Provide the [x, y] coordinate of the cell's center where the given text is located.  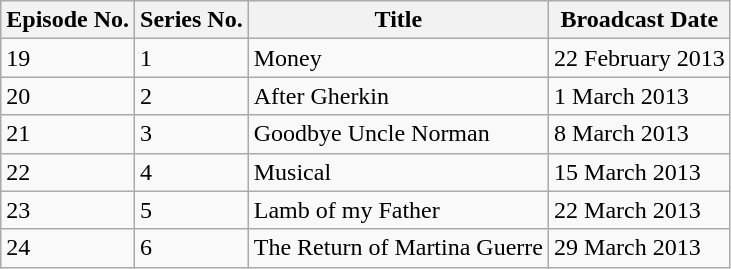
Musical [398, 172]
22 February 2013 [640, 58]
Series No. [192, 20]
5 [192, 210]
22 March 2013 [640, 210]
20 [68, 96]
After Gherkin [398, 96]
Title [398, 20]
1 [192, 58]
The Return of Martina Guerre [398, 248]
Goodbye Uncle Norman [398, 134]
22 [68, 172]
1 March 2013 [640, 96]
4 [192, 172]
3 [192, 134]
Broadcast Date [640, 20]
8 March 2013 [640, 134]
24 [68, 248]
Money [398, 58]
2 [192, 96]
29 March 2013 [640, 248]
15 March 2013 [640, 172]
Episode No. [68, 20]
Lamb of my Father [398, 210]
21 [68, 134]
23 [68, 210]
19 [68, 58]
6 [192, 248]
